From the cell containing the given text, extract its center point as [X, Y] coordinate. 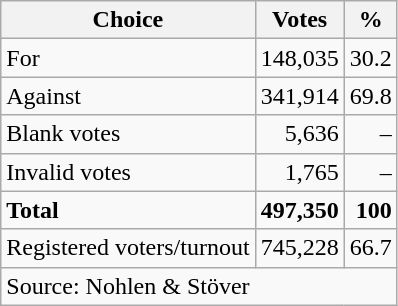
5,636 [300, 134]
% [370, 20]
Source: Nohlen & Stöver [199, 286]
1,765 [300, 172]
Total [128, 210]
Against [128, 96]
Invalid votes [128, 172]
341,914 [300, 96]
69.8 [370, 96]
Blank votes [128, 134]
30.2 [370, 58]
745,228 [300, 248]
Votes [300, 20]
Registered voters/turnout [128, 248]
497,350 [300, 210]
For [128, 58]
100 [370, 210]
66.7 [370, 248]
148,035 [300, 58]
Choice [128, 20]
